Provide the [x, y] coordinate of the cell's center where the given text is located.  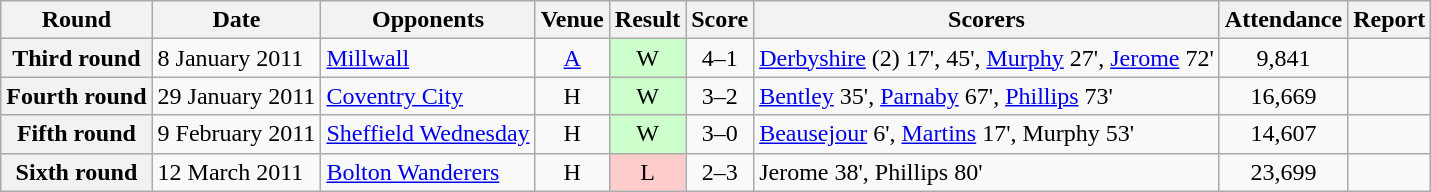
Bolton Wanderers [428, 172]
Derbyshire (2) 17', 45', Murphy 27', Jerome 72' [987, 58]
14,607 [1283, 134]
Coventry City [428, 96]
Scorers [987, 20]
Venue [572, 20]
12 March 2011 [236, 172]
Bentley 35', Parnaby 67', Phillips 73' [987, 96]
4–1 [720, 58]
Score [720, 20]
9 February 2011 [236, 134]
Opponents [428, 20]
Millwall [428, 58]
Fifth round [76, 134]
8 January 2011 [236, 58]
29 January 2011 [236, 96]
Date [236, 20]
23,699 [1283, 172]
Attendance [1283, 20]
3–0 [720, 134]
Fourth round [76, 96]
Sheffield Wednesday [428, 134]
Report [1390, 20]
L [647, 172]
2–3 [720, 172]
Sixth round [76, 172]
A [572, 58]
Round [76, 20]
Jerome 38', Phillips 80' [987, 172]
Third round [76, 58]
Result [647, 20]
16,669 [1283, 96]
Beausejour 6', Martins 17', Murphy 53' [987, 134]
3–2 [720, 96]
9,841 [1283, 58]
